Scan for the cell matching the given text and deliver its (x, y) coordinate at center. 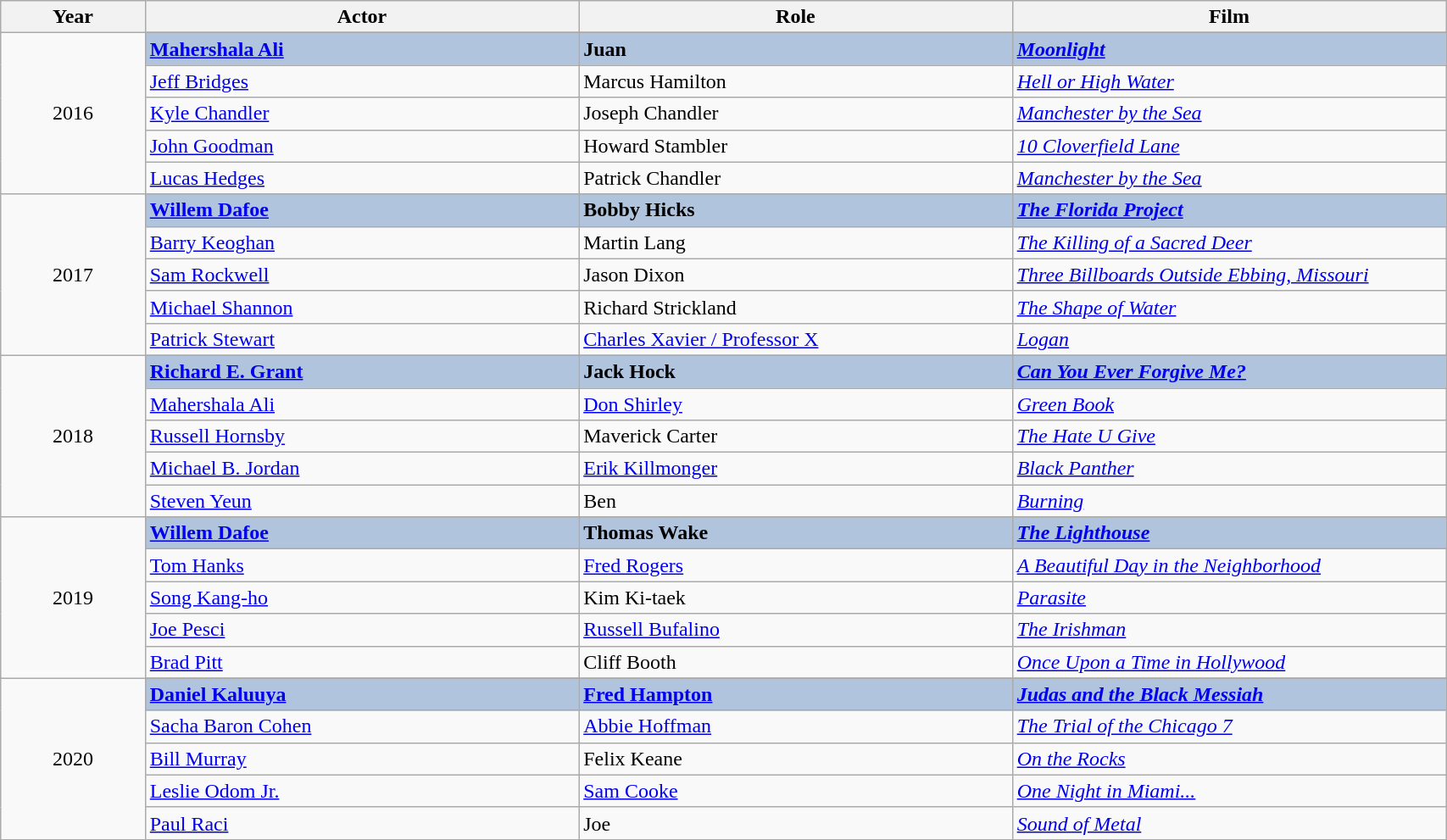
Year (73, 17)
Russell Hornsby (361, 437)
Howard Stambler (795, 146)
Paul Raci (361, 823)
2019 (73, 598)
The Trial of the Chicago 7 (1229, 726)
Barry Keoghan (361, 242)
Kyle Chandler (361, 114)
Ben (795, 501)
Abbie Hoffman (795, 726)
Joe (795, 823)
The Irishman (1229, 630)
2016 (73, 114)
Role (795, 17)
Martin Lang (795, 242)
Russell Bufalino (795, 630)
Patrick Chandler (795, 178)
The Florida Project (1229, 210)
Daniel Kaluuya (361, 694)
2020 (73, 759)
Lucas Hedges (361, 178)
The Hate U Give (1229, 437)
Actor (361, 17)
2018 (73, 436)
Once Upon a Time in Hollywood (1229, 662)
Parasite (1229, 598)
Michael Shannon (361, 307)
Black Panther (1229, 469)
Tom Hanks (361, 565)
Jason Dixon (795, 275)
On the Rocks (1229, 759)
Sound of Metal (1229, 823)
Marcus Hamilton (795, 81)
Charles Xavier / Professor X (795, 339)
Fred Rogers (795, 565)
Don Shirley (795, 404)
Richard Strickland (795, 307)
Leslie Odom Jr. (361, 791)
Brad Pitt (361, 662)
Sam Cooke (795, 791)
Burning (1229, 501)
John Goodman (361, 146)
Moonlight (1229, 49)
The Lighthouse (1229, 533)
Bill Murray (361, 759)
Richard E. Grant (361, 371)
2017 (73, 275)
A Beautiful Day in the Neighborhood (1229, 565)
Patrick Stewart (361, 339)
Kim Ki-taek (795, 598)
Logan (1229, 339)
Film (1229, 17)
Felix Keane (795, 759)
Joe Pesci (361, 630)
Bobby Hicks (795, 210)
The Killing of a Sacred Deer (1229, 242)
Erik Killmonger (795, 469)
Steven Yeun (361, 501)
Juan (795, 49)
One Night in Miami... (1229, 791)
Thomas Wake (795, 533)
Joseph Chandler (795, 114)
Cliff Booth (795, 662)
Maverick Carter (795, 437)
Fred Hampton (795, 694)
Michael B. Jordan (361, 469)
The Shape of Water (1229, 307)
Jack Hock (795, 371)
Three Billboards Outside Ebbing, Missouri (1229, 275)
Sam Rockwell (361, 275)
Jeff Bridges (361, 81)
Hell or High Water (1229, 81)
Song Kang-ho (361, 598)
Can You Ever Forgive Me? (1229, 371)
10 Cloverfield Lane (1229, 146)
Judas and the Black Messiah (1229, 694)
Green Book (1229, 404)
Sacha Baron Cohen (361, 726)
